Capture the cell that displays the provided text and extract its (X, Y) central coordinate. 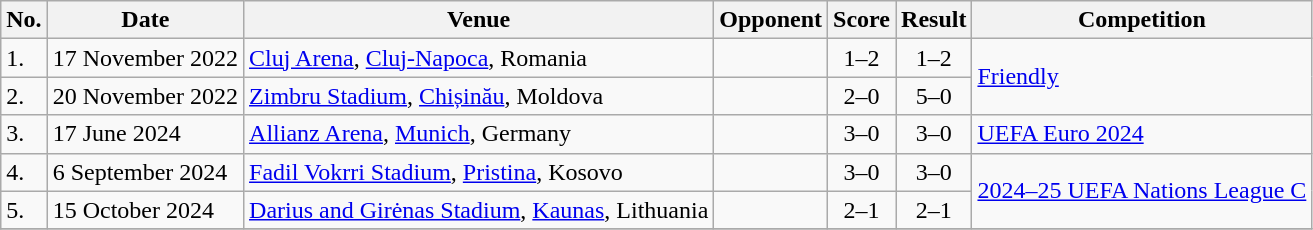
Darius and Girėnas Stadium, Kaunas, Lithuania (479, 210)
Opponent (771, 20)
2. (24, 96)
4. (24, 172)
Date (145, 20)
Friendly (1142, 77)
Score (862, 20)
17 November 2022 (145, 58)
2024–25 UEFA Nations League C (1142, 191)
20 November 2022 (145, 96)
5. (24, 210)
5–0 (934, 96)
1. (24, 58)
6 September 2024 (145, 172)
Result (934, 20)
Cluj Arena, Cluj-Napoca, Romania (479, 58)
No. (24, 20)
2–0 (862, 96)
UEFA Euro 2024 (1142, 134)
3. (24, 134)
17 June 2024 (145, 134)
Competition (1142, 20)
15 October 2024 (145, 210)
Venue (479, 20)
Fadil Vokrri Stadium, Pristina, Kosovo (479, 172)
Zimbru Stadium, Chișinău, Moldova (479, 96)
Allianz Arena, Munich, Germany (479, 134)
